Identify which cell holds the provided text, then report its [X, Y] central coordinate. 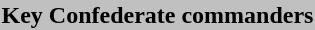
Key Confederate commanders [158, 15]
